Extract the (x, y) coordinate from the center of the cell holding the provided text.  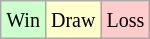
Draw (72, 20)
Loss (126, 20)
Win (24, 20)
